Provide the [x, y] coordinate of the cell's center where the given text is located.  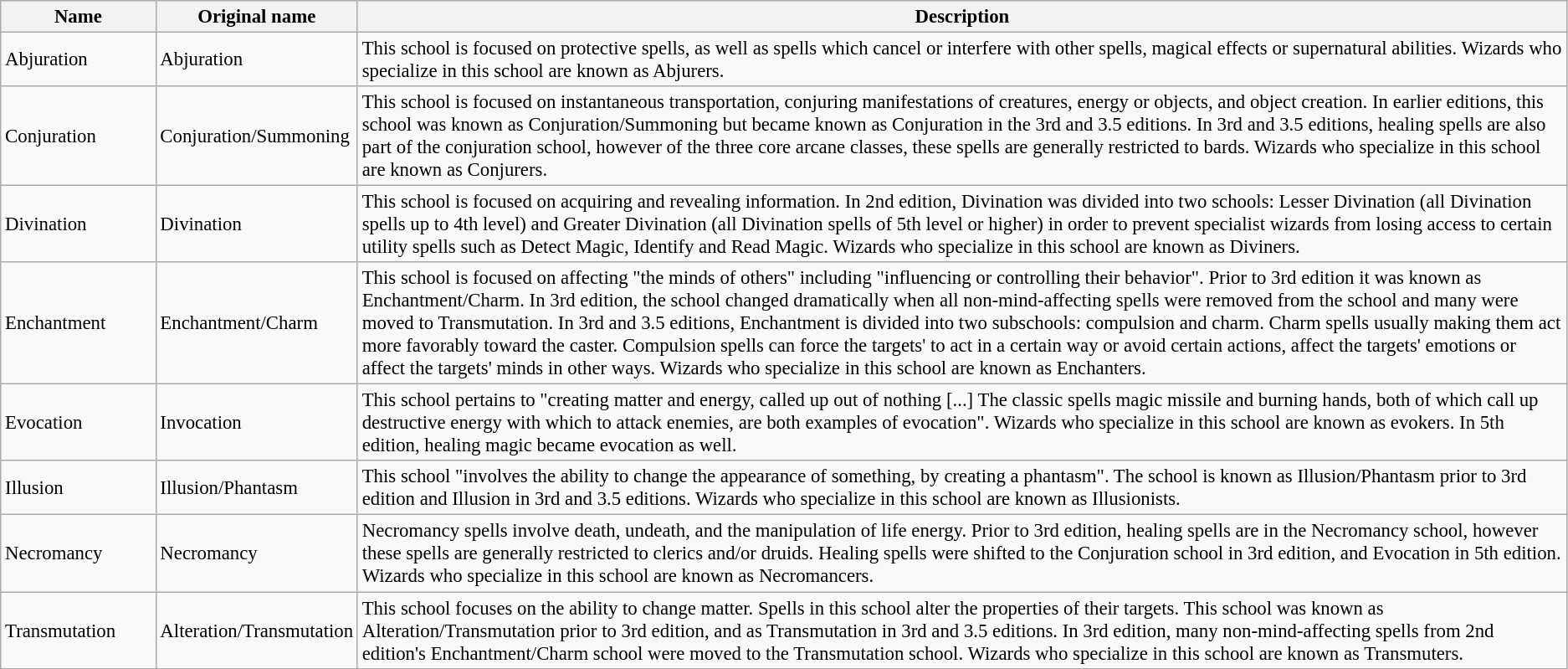
Alteration/Transmutation [256, 630]
Conjuration [79, 136]
Enchantment/Charm [256, 323]
Original name [256, 17]
Description [962, 17]
Invocation [256, 423]
Evocation [79, 423]
Illusion/Phantasm [256, 487]
Name [79, 17]
Transmutation [79, 630]
Illusion [79, 487]
Conjuration/Summoning [256, 136]
Enchantment [79, 323]
